Search for the cell housing the specified text and yield its (X, Y) center coordinate. 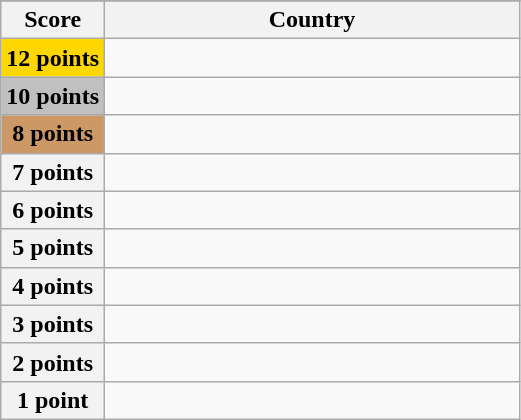
2 points (53, 362)
4 points (53, 286)
8 points (53, 134)
12 points (53, 58)
6 points (53, 210)
Score (53, 20)
3 points (53, 324)
5 points (53, 248)
10 points (53, 96)
1 point (53, 400)
Country (312, 20)
7 points (53, 172)
